Capture the cell that displays the provided text and extract its (x, y) central coordinate. 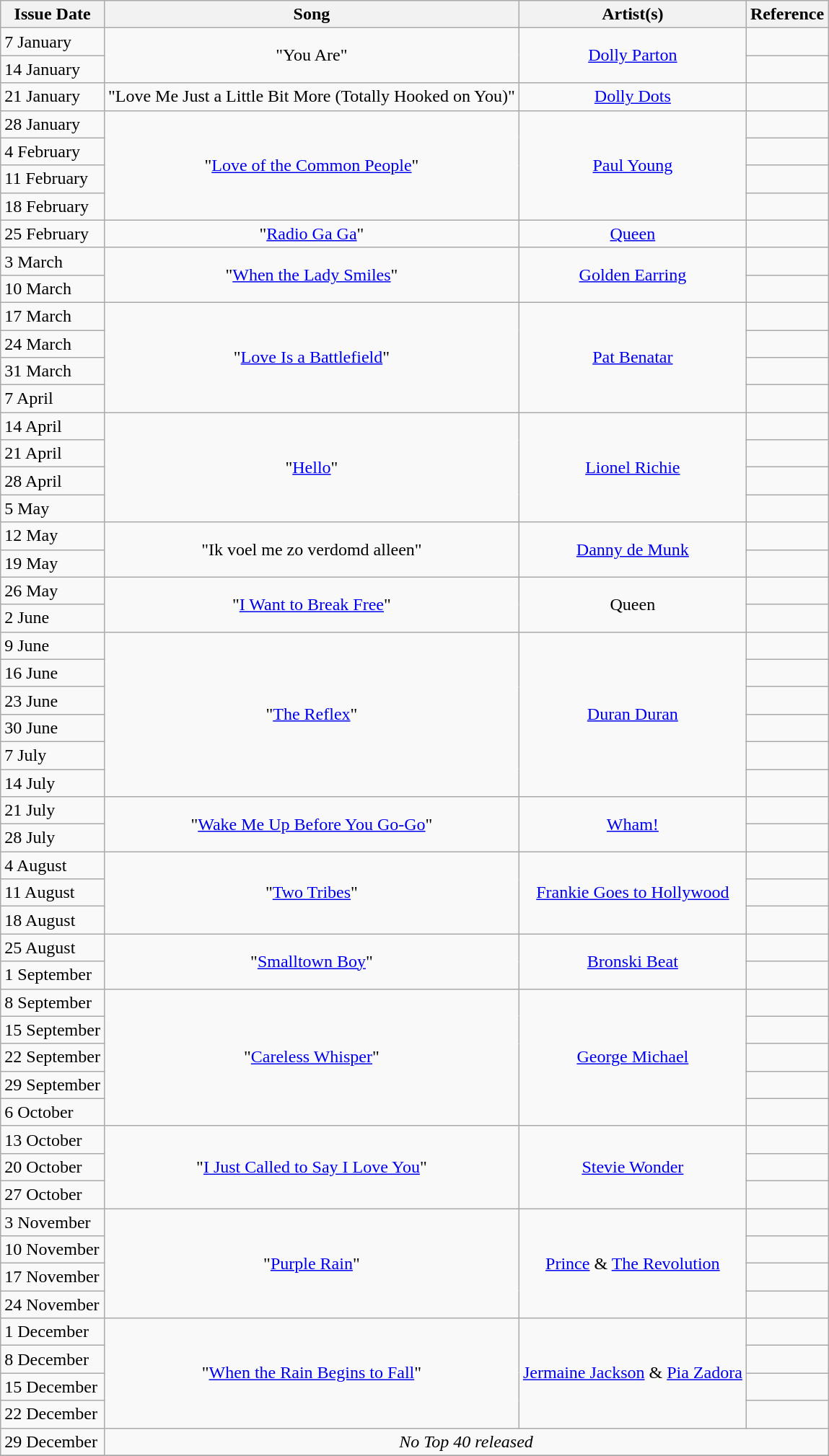
15 December (53, 1387)
Stevie Wonder (632, 1167)
Dolly Parton (632, 56)
11 February (53, 179)
21 January (53, 97)
"You Are" (312, 56)
"Love of the Common People" (312, 165)
11 August (53, 893)
21 July (53, 811)
25 February (53, 234)
Pat Benatar (632, 357)
Danny de Munk (632, 550)
"Radio Ga Ga" (312, 234)
4 August (53, 865)
4 February (53, 151)
24 November (53, 1305)
24 March (53, 344)
14 January (53, 69)
Prince & The Revolution (632, 1263)
6 October (53, 1112)
8 September (53, 1002)
17 November (53, 1277)
18 February (53, 206)
30 June (53, 728)
"Ik voel me zo verdomd alleen" (312, 550)
14 July (53, 782)
"When the Lady Smiles" (312, 275)
2 June (53, 618)
5 May (53, 508)
22 December (53, 1414)
28 July (53, 838)
Issue Date (53, 14)
10 March (53, 288)
29 December (53, 1442)
13 October (53, 1139)
9 June (53, 645)
20 October (53, 1167)
31 March (53, 371)
"Careless Whisper" (312, 1057)
3 November (53, 1222)
12 May (53, 536)
Song (312, 14)
27 October (53, 1194)
26 May (53, 591)
Reference (786, 14)
Frankie Goes to Hollywood (632, 893)
7 April (53, 399)
Bronski Beat (632, 961)
1 December (53, 1332)
"Hello" (312, 467)
George Michael (632, 1057)
10 November (53, 1250)
1 September (53, 975)
3 March (53, 261)
No Top 40 released (466, 1442)
"Love Is a Battlefield" (312, 357)
Artist(s) (632, 14)
16 June (53, 673)
"When the Rain Begins to Fall" (312, 1373)
19 May (53, 563)
25 August (53, 948)
18 August (53, 920)
15 September (53, 1030)
7 January (53, 42)
28 April (53, 481)
"The Reflex" (312, 714)
Duran Duran (632, 714)
"Two Tribes" (312, 893)
17 March (53, 316)
Lionel Richie (632, 467)
Wham! (632, 824)
"Wake Me Up Before You Go-Go" (312, 824)
14 April (53, 426)
21 April (53, 454)
Paul Young (632, 165)
Golden Earring (632, 275)
29 September (53, 1085)
23 June (53, 700)
"I Want to Break Free" (312, 604)
"I Just Called to Say I Love You" (312, 1167)
8 December (53, 1359)
7 July (53, 755)
"Smalltown Boy" (312, 961)
22 September (53, 1057)
Jermaine Jackson & Pia Zadora (632, 1373)
"Purple Rain" (312, 1263)
"Love Me Just a Little Bit More (Totally Hooked on You)" (312, 97)
Dolly Dots (632, 97)
28 January (53, 124)
